Determine the (X, Y) coordinate at the center of the cell enclosing the given text.  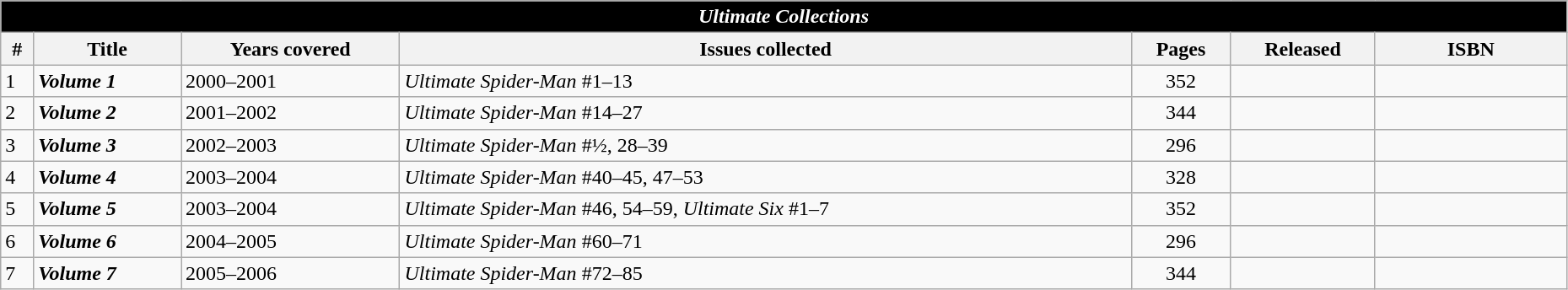
Ultimate Spider-Man #46, 54–59, Ultimate Six #1–7 (766, 209)
5 (17, 209)
Years covered (290, 49)
Ultimate Spider-Man #1–13 (766, 81)
7 (17, 273)
2001–2002 (290, 113)
Pages (1181, 49)
Volume 7 (108, 273)
Issues collected (766, 49)
Released (1303, 49)
Volume 2 (108, 113)
Ultimate Spider-Man #40–45, 47–53 (766, 177)
Volume 1 (108, 81)
Ultimate Spider-Man #½, 28–39 (766, 145)
1 (17, 81)
2 (17, 113)
328 (1181, 177)
Volume 4 (108, 177)
Volume 5 (108, 209)
Ultimate Spider-Man #60–71 (766, 241)
4 (17, 177)
Volume 3 (108, 145)
Ultimate Collections (784, 17)
Title (108, 49)
2005–2006 (290, 273)
# (17, 49)
2000–2001 (290, 81)
3 (17, 145)
2002–2003 (290, 145)
6 (17, 241)
Ultimate Spider-Man #72–85 (766, 273)
2004–2005 (290, 241)
ISBN (1471, 49)
Ultimate Spider-Man #14–27 (766, 113)
Volume 6 (108, 241)
